Locate the cell with the specified text and output its [X, Y] center coordinate. 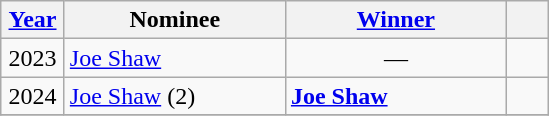
2024 [33, 96]
Winner [396, 20]
— [396, 58]
Nominee [174, 20]
Joe Shaw (2) [174, 96]
2023 [33, 58]
Year [33, 20]
